Identify which cell holds the provided text, then report its [x, y] central coordinate. 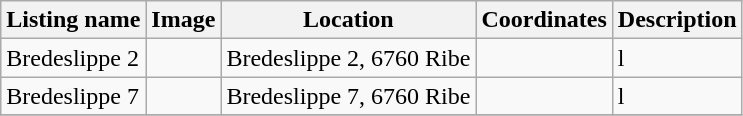
Bredeslippe 7, 6760 Ribe [348, 96]
Coordinates [544, 20]
Bredeslippe 7 [74, 96]
Bredeslippe 2 [74, 58]
Description [677, 20]
Location [348, 20]
Listing name [74, 20]
Bredeslippe 2, 6760 Ribe [348, 58]
Image [184, 20]
